Locate the cell with the specified text and output its (x, y) center coordinate. 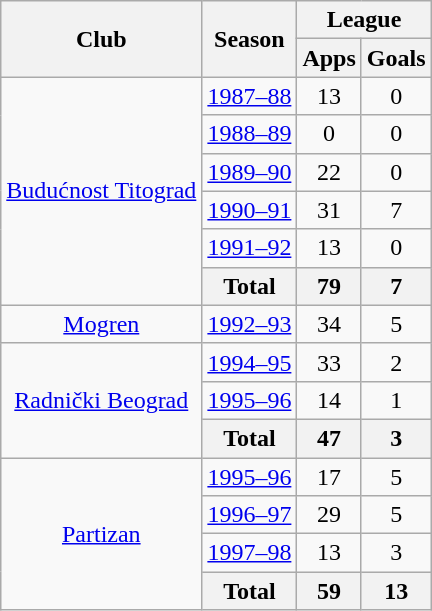
1991–92 (250, 248)
Season (250, 39)
79 (329, 286)
17 (329, 477)
33 (329, 362)
Budućnost Titograd (102, 191)
1990–91 (250, 210)
1996–97 (250, 515)
Club (102, 39)
1 (396, 400)
14 (329, 400)
Mogren (102, 324)
1997–98 (250, 553)
Apps (329, 58)
47 (329, 438)
29 (329, 515)
1994–95 (250, 362)
League (364, 20)
1987–88 (250, 96)
22 (329, 172)
1988–89 (250, 134)
Goals (396, 58)
31 (329, 210)
2 (396, 362)
Partizan (102, 534)
59 (329, 591)
1989–90 (250, 172)
1992–93 (250, 324)
34 (329, 324)
Radnički Beograd (102, 400)
